For the text-containing cell, return its midpoint in [x, y] coordinate format. 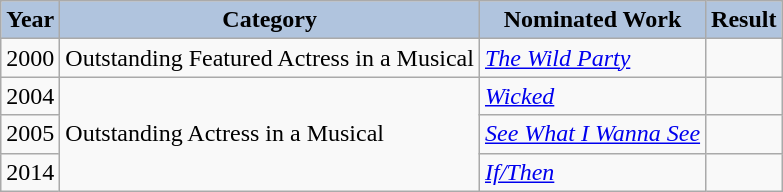
If/Then [592, 172]
Year [30, 20]
See What I Wanna See [592, 134]
Nominated Work [592, 20]
Outstanding Featured Actress in a Musical [270, 58]
2005 [30, 134]
2000 [30, 58]
Result [744, 20]
Category [270, 20]
2014 [30, 172]
The Wild Party [592, 58]
Outstanding Actress in a Musical [270, 134]
2004 [30, 96]
Wicked [592, 96]
